Scan for the cell matching the given text and deliver its [x, y] coordinate at center. 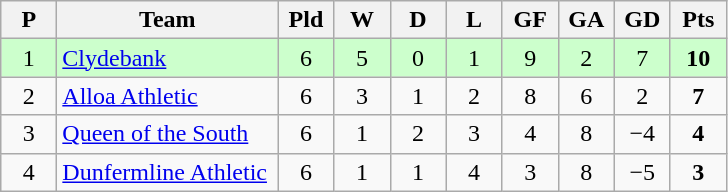
Clydebank [168, 58]
D [418, 20]
P [29, 20]
Alloa Athletic [168, 96]
5 [362, 58]
W [362, 20]
L [474, 20]
GA [586, 20]
−5 [642, 172]
10 [698, 58]
Dunfermline Athletic [168, 172]
0 [418, 58]
Pld [306, 20]
9 [530, 58]
Queen of the South [168, 134]
GD [642, 20]
GF [530, 20]
Pts [698, 20]
−4 [642, 134]
Team [168, 20]
